Detect which cell encompasses the target text, then output its (X, Y) center coordinate. 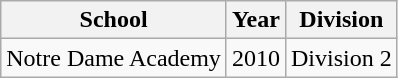
Year (256, 20)
Division 2 (341, 58)
School (114, 20)
Notre Dame Academy (114, 58)
Division (341, 20)
2010 (256, 58)
